From the cell containing the given text, extract its center point as [X, Y] coordinate. 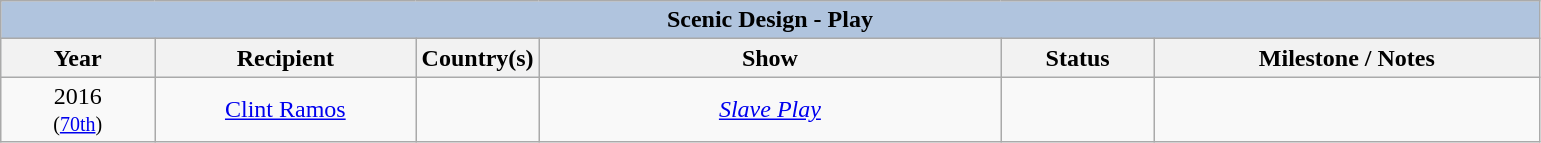
Show [770, 58]
Clint Ramos [286, 110]
Scenic Design - Play [770, 20]
Year [78, 58]
2016(70th) [78, 110]
Status [1078, 58]
Country(s) [478, 58]
Recipient [286, 58]
Milestone / Notes [1346, 58]
Slave Play [770, 110]
